Extract the [X, Y] coordinate from the center of the cell holding the provided text.  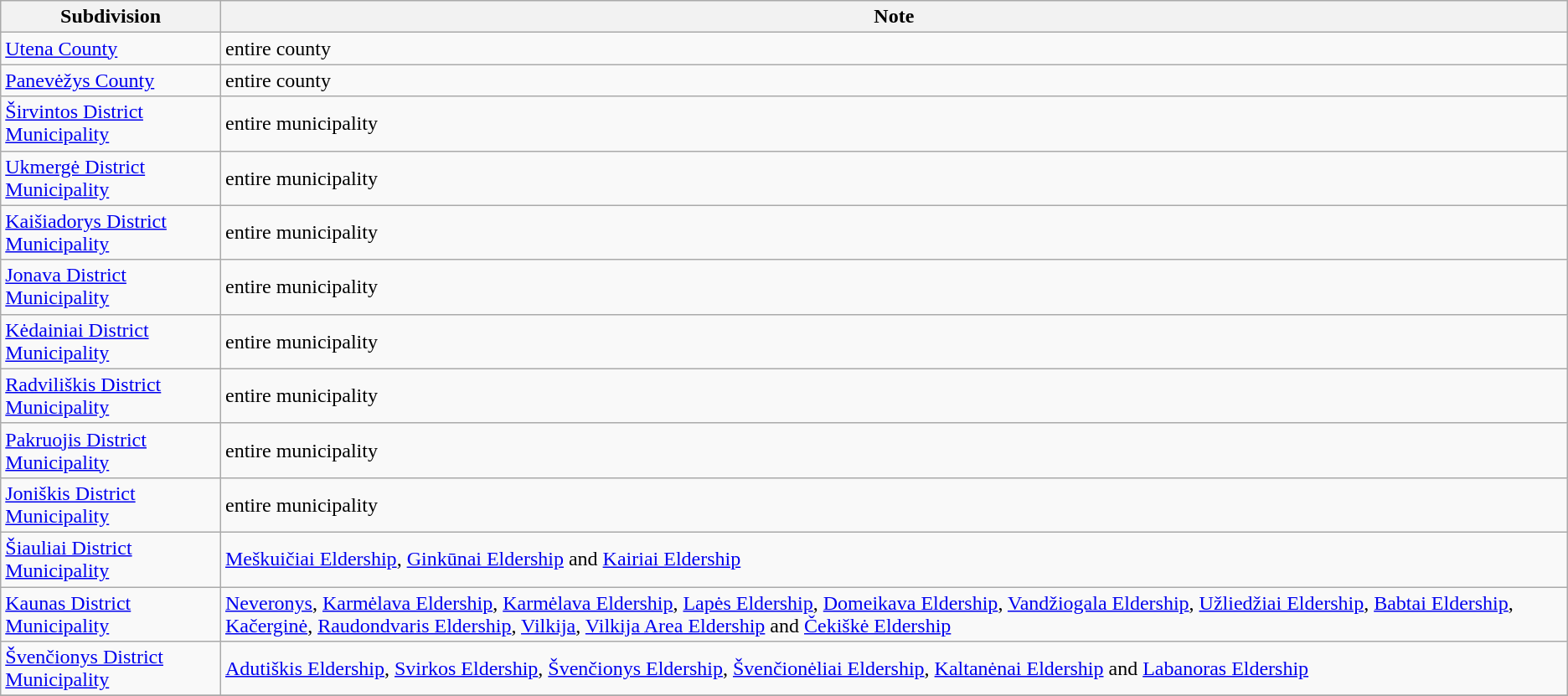
Pakruojis District Municipality [111, 451]
Kaišiadorys District Municipality [111, 233]
Radviliškis District Municipality [111, 395]
Adutiškis Eldership, Svirkos Eldership, Švenčionys Eldership, Švenčionėliai Eldership, Kaltanėnai Eldership and Labanoras Eldership [894, 668]
Utena County [111, 49]
Joniškis District Municipality [111, 504]
Širvintos District Municipality [111, 124]
Šiauliai District Municipality [111, 559]
Ukmergė District Municipality [111, 178]
Note [894, 17]
Meškuičiai Eldership, Ginkūnai Eldership and Kairiai Eldership [894, 559]
Jonava District Municipality [111, 286]
Kėdainiai District Municipality [111, 342]
Kaunas District Municipality [111, 613]
Panevėžys County [111, 80]
Subdivision [111, 17]
Švenčionys District Municipality [111, 668]
